Determine the (x, y) coordinate at the center of the cell enclosing the given text.  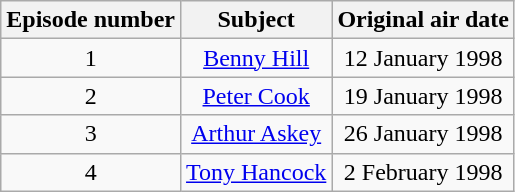
Tony Hancock (256, 172)
Episode number (91, 20)
12 January 1998 (424, 58)
Original air date (424, 20)
1 (91, 58)
4 (91, 172)
Arthur Askey (256, 134)
19 January 1998 (424, 96)
2 February 1998 (424, 172)
Benny Hill (256, 58)
Subject (256, 20)
26 January 1998 (424, 134)
3 (91, 134)
2 (91, 96)
Peter Cook (256, 96)
